Extract the [X, Y] coordinate from the center of the cell holding the provided text.  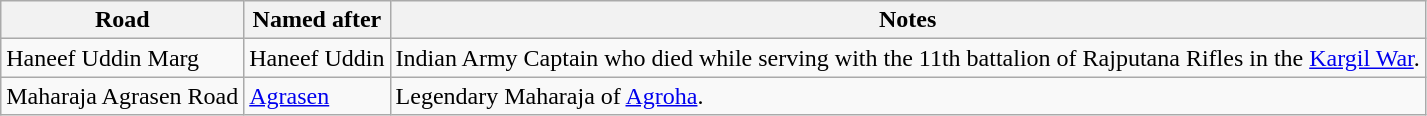
Notes [908, 20]
Legendary Maharaja of Agroha. [908, 96]
Named after [317, 20]
Haneef Uddin [317, 58]
Agrasen [317, 96]
Haneef Uddin Marg [122, 58]
Maharaja Agrasen Road [122, 96]
Road [122, 20]
Indian Army Captain who died while serving with the 11th battalion of Rajputana Rifles in the Kargil War. [908, 58]
